Detect which cell encompasses the target text, then output its [x, y] center coordinate. 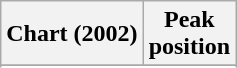
Peakposition [189, 34]
Chart (2002) [72, 34]
